Search for the cell housing the specified text and yield its [x, y] center coordinate. 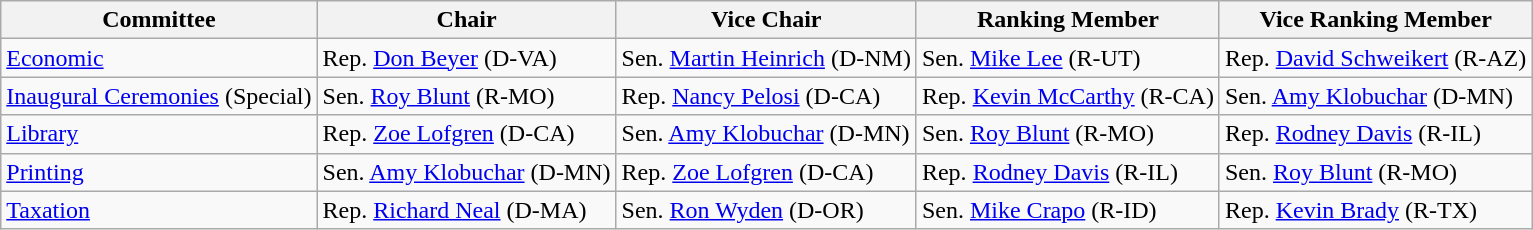
Sen. Mike Crapo (R-ID) [1068, 210]
Rep. David Schweikert (R-AZ) [1375, 58]
Library [159, 134]
Vice Ranking Member [1375, 20]
Rep. Don Beyer (D-VA) [466, 58]
Rep. Nancy Pelosi (D-CA) [766, 96]
Rep. Richard Neal (D-MA) [466, 210]
Ranking Member [1068, 20]
Sen. Ron Wyden (D-OR) [766, 210]
Committee [159, 20]
Rep. Kevin Brady (R-TX) [1375, 210]
Economic [159, 58]
Sen. Mike Lee (R-UT) [1068, 58]
Vice Chair [766, 20]
Inaugural Ceremonies (Special) [159, 96]
Chair [466, 20]
Taxation [159, 210]
Printing [159, 172]
Rep. Kevin McCarthy (R-CA) [1068, 96]
Sen. Martin Heinrich (D-NM) [766, 58]
